Extract the (x, y) coordinate from the center of the cell holding the provided text.  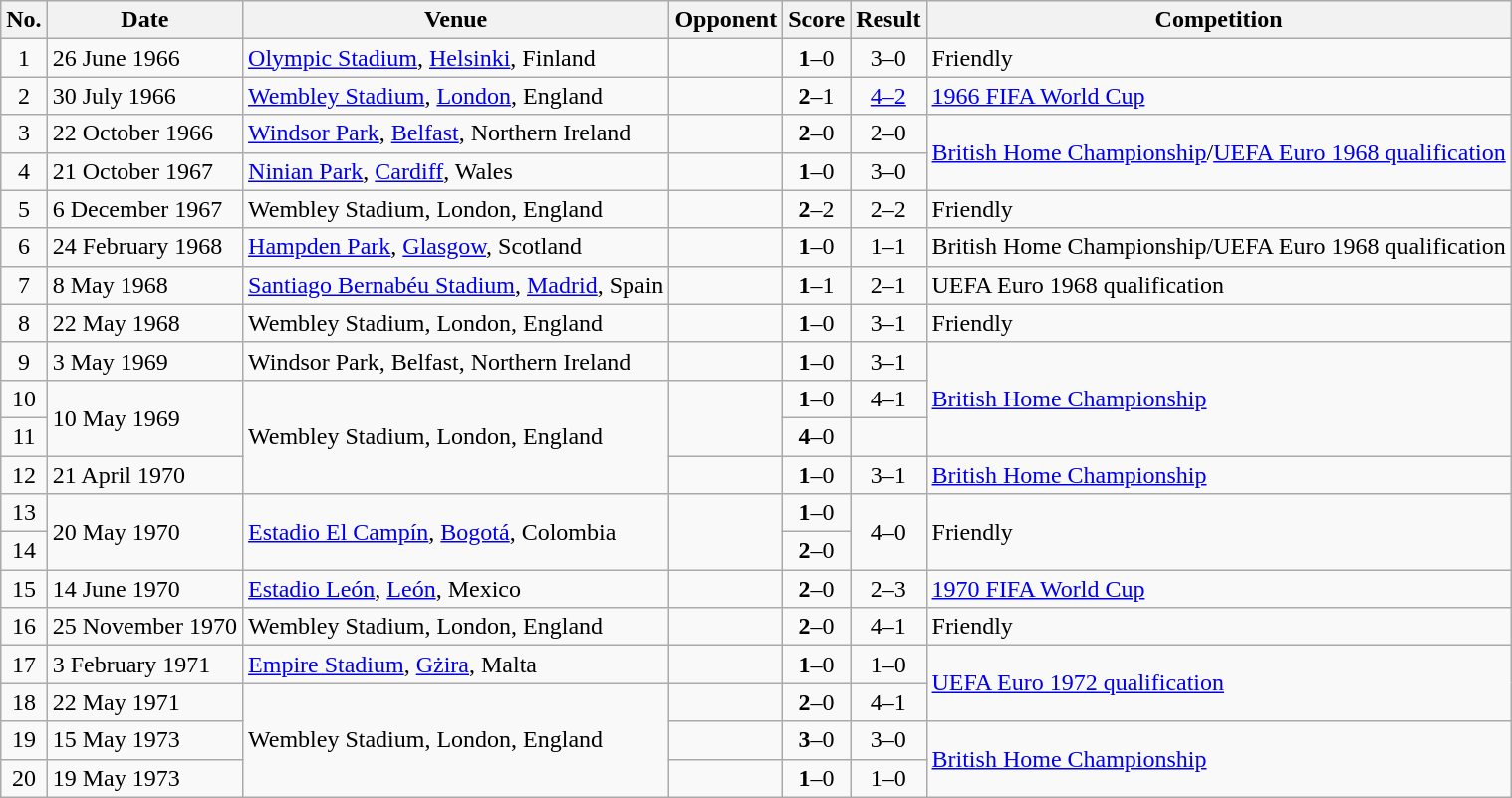
21 October 1967 (144, 171)
30 July 1966 (144, 96)
25 November 1970 (144, 627)
22 May 1968 (144, 323)
Estadio El Campín, Bogotá, Colombia (456, 532)
12 (24, 475)
22 May 1971 (144, 702)
19 (24, 740)
Olympic Stadium, Helsinki, Finland (456, 58)
17 (24, 665)
UEFA Euro 1972 qualification (1219, 683)
2 (24, 96)
14 (24, 551)
15 May 1973 (144, 740)
Estadio León, León, Mexico (456, 589)
11 (24, 436)
UEFA Euro 1968 qualification (1219, 285)
Empire Stadium, Gżira, Malta (456, 665)
Competition (1219, 20)
14 June 1970 (144, 589)
8 May 1968 (144, 285)
24 February 1968 (144, 247)
21 April 1970 (144, 475)
Ninian Park, Cardiff, Wales (456, 171)
7 (24, 285)
Score (817, 20)
20 (24, 778)
2–3 (888, 589)
20 May 1970 (144, 532)
Opponent (726, 20)
6 (24, 247)
4–2 (888, 96)
1970 FIFA World Cup (1219, 589)
1 (24, 58)
3 May 1969 (144, 361)
9 (24, 361)
10 (24, 399)
3 February 1971 (144, 665)
3 (24, 133)
26 June 1966 (144, 58)
4 (24, 171)
18 (24, 702)
16 (24, 627)
Venue (456, 20)
1966 FIFA World Cup (1219, 96)
13 (24, 513)
Result (888, 20)
No. (24, 20)
6 December 1967 (144, 209)
Santiago Bernabéu Stadium, Madrid, Spain (456, 285)
22 October 1966 (144, 133)
15 (24, 589)
5 (24, 209)
19 May 1973 (144, 778)
Hampden Park, Glasgow, Scotland (456, 247)
Date (144, 20)
8 (24, 323)
10 May 1969 (144, 417)
